Capture the cell that displays the provided text and extract its (x, y) central coordinate. 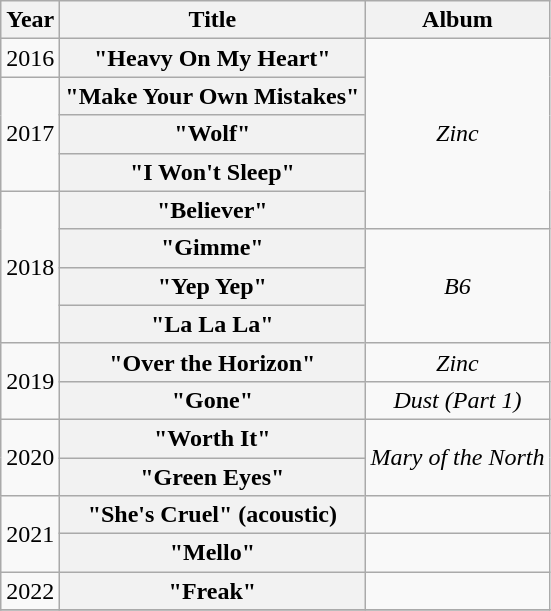
Year (30, 20)
2020 (30, 457)
2017 (30, 134)
"Yep Yep" (212, 286)
"La La La" (212, 324)
"Over the Horizon" (212, 362)
"Freak" (212, 591)
"Worth It" (212, 438)
Dust (Part 1) (458, 400)
2018 (30, 267)
Album (458, 20)
2022 (30, 591)
"She's Cruel" (acoustic) (212, 515)
B6 (458, 286)
"Believer" (212, 210)
2016 (30, 58)
"Green Eyes" (212, 477)
"Mello" (212, 553)
"Make Your Own Mistakes" (212, 96)
"Gimme" (212, 248)
2019 (30, 381)
Title (212, 20)
"Heavy On My Heart" (212, 58)
"Wolf" (212, 134)
"Gone" (212, 400)
"I Won't Sleep" (212, 172)
2021 (30, 534)
Mary of the North (458, 457)
